Find where the given text appears and provide that cell's center as [X, Y] coordinate. 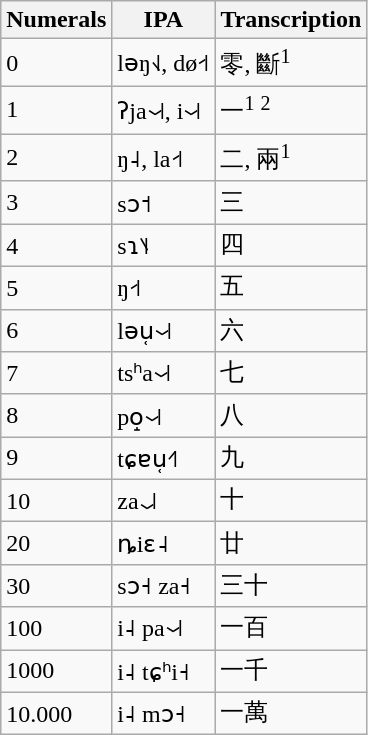
ŋ˧˦ [164, 288]
3 [56, 202]
4 [56, 246]
7 [56, 374]
i˨ pa˧˨˧ [164, 628]
20 [56, 544]
九 [291, 458]
1000 [56, 672]
tsʰa˧˨˧ [164, 374]
六 [291, 330]
9 [56, 458]
za˨˩˨ [164, 500]
sɔ˧ za˧ [164, 586]
sɔ˦ [164, 202]
七 [291, 374]
IPA [164, 20]
ŋ˨, la˧˦ [164, 158]
一千 [291, 672]
6 [56, 330]
5 [56, 288]
po̝˧˨˧ [164, 416]
Numerals [56, 20]
sɿ˥˨ [164, 246]
ȵiɛ˨ [164, 544]
8 [56, 416]
一百 [291, 628]
廿 [291, 544]
i˨ mɔ˧ [164, 714]
ʔja˧˨˧, i˧˨˧ [164, 110]
五 [291, 288]
1 [56, 110]
0 [56, 63]
Transcription [291, 20]
ləŋ˧˩, dø˧˦ [164, 63]
tɕɐu̜˧˥ [164, 458]
ləu̜˧˨˧ [164, 330]
零, 斷1 [291, 63]
一1 2 [291, 110]
30 [56, 586]
十 [291, 500]
100 [56, 628]
一萬 [291, 714]
i˨ tɕʰi˧ [164, 672]
三十 [291, 586]
三 [291, 202]
四 [291, 246]
10 [56, 500]
2 [56, 158]
八 [291, 416]
10.000 [56, 714]
二, 兩1 [291, 158]
